Provide the [X, Y] coordinate of the cell's center where the given text is located.  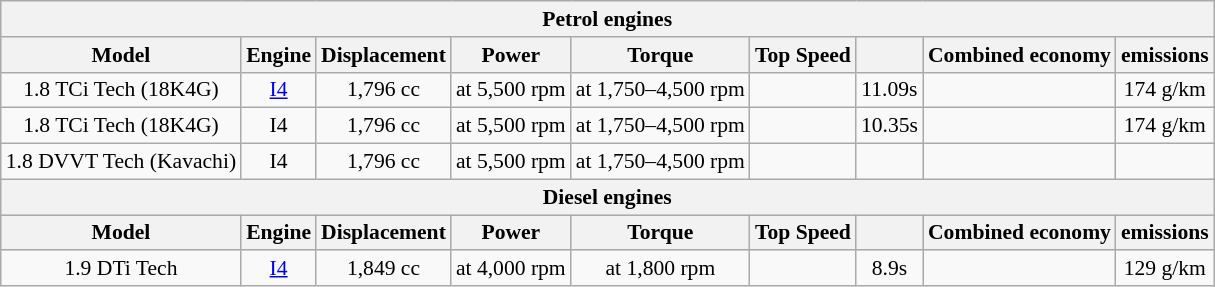
1,849 cc [384, 269]
129 g/km [1165, 269]
10.35s [890, 126]
8.9s [890, 269]
1.8 DVVT Tech (Kavachi) [121, 162]
1.9 DTi Tech [121, 269]
Petrol engines [608, 19]
at 4,000 rpm [511, 269]
11.09s [890, 90]
Diesel engines [608, 197]
at 1,800 rpm [660, 269]
